From the cell containing the given text, extract its center point as (x, y) coordinate. 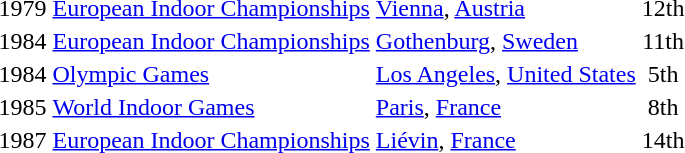
Olympic Games (211, 74)
Paris, France (506, 107)
European Indoor Championships (211, 41)
Los Angeles, United States (506, 74)
Gothenburg, Sweden (506, 41)
World Indoor Games (211, 107)
